For the text-containing cell, return its midpoint in (x, y) coordinate format. 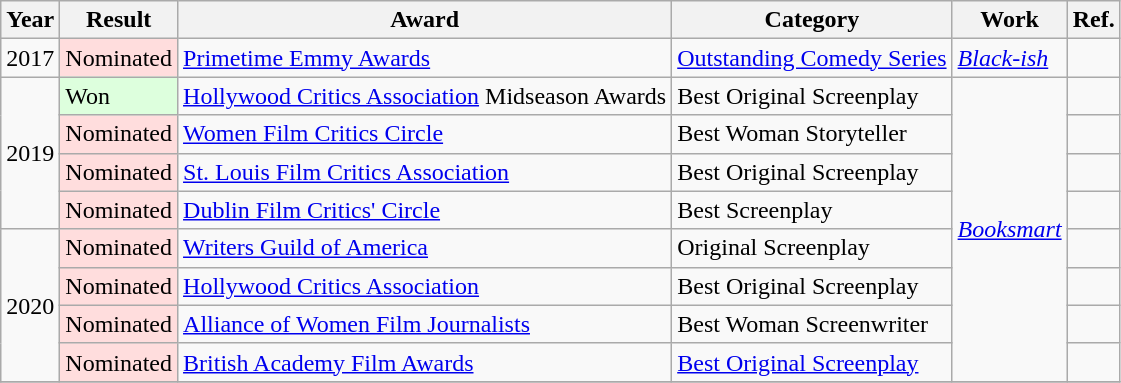
Hollywood Critics Association (425, 286)
Booksmart (1010, 229)
Result (119, 20)
Writers Guild of America (425, 248)
Alliance of Women Film Journalists (425, 324)
Women Film Critics Circle (425, 134)
Year (30, 20)
Dublin Film Critics' Circle (425, 210)
Award (425, 20)
Best Woman Storyteller (812, 134)
Black-ish (1010, 58)
Hollywood Critics Association Midseason Awards (425, 96)
Primetime Emmy Awards (425, 58)
Outstanding Comedy Series (812, 58)
Category (812, 20)
Best Screenplay (812, 210)
Won (119, 96)
Original Screenplay (812, 248)
2017 (30, 58)
Work (1010, 20)
2019 (30, 153)
2020 (30, 305)
Best Woman Screenwriter (812, 324)
Ref. (1094, 20)
British Academy Film Awards (425, 362)
St. Louis Film Critics Association (425, 172)
